For the text-containing cell, return its midpoint in (x, y) coordinate format. 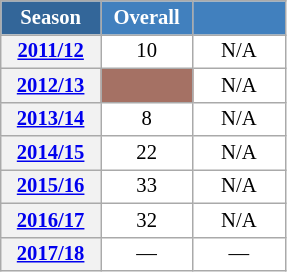
8 (146, 119)
Overall (146, 17)
2011/12 (51, 51)
22 (146, 153)
2012/13 (51, 85)
33 (146, 186)
32 (146, 220)
2015/16 (51, 186)
Season (51, 17)
2017/18 (51, 254)
2014/15 (51, 153)
10 (146, 51)
2013/14 (51, 119)
2016/17 (51, 220)
